Detect which cell encompasses the target text, then output its (x, y) center coordinate. 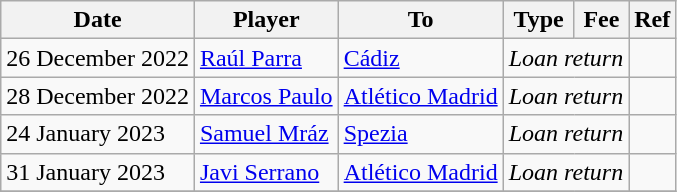
Raúl Parra (266, 58)
Player (266, 20)
Type (538, 20)
Date (98, 20)
Marcos Paulo (266, 96)
Cádiz (420, 58)
Samuel Mráz (266, 134)
24 January 2023 (98, 134)
Ref (652, 20)
Fee (602, 20)
Spezia (420, 134)
To (420, 20)
Javi Serrano (266, 172)
31 January 2023 (98, 172)
26 December 2022 (98, 58)
28 December 2022 (98, 96)
